Find where the given text appears and provide that cell's center as (x, y) coordinate. 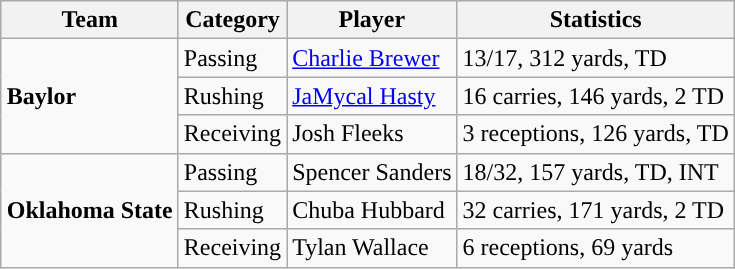
Player (372, 20)
Tylan Wallace (372, 248)
32 carries, 171 yards, 2 TD (596, 210)
3 receptions, 126 yards, TD (596, 134)
Charlie Brewer (372, 58)
13/17, 312 yards, TD (596, 58)
6 receptions, 69 yards (596, 248)
18/32, 157 yards, TD, INT (596, 172)
Chuba Hubbard (372, 210)
Oklahoma State (90, 210)
Spencer Sanders (372, 172)
Josh Fleeks (372, 134)
JaMycal Hasty (372, 96)
Statistics (596, 20)
Team (90, 20)
Category (232, 20)
16 carries, 146 yards, 2 TD (596, 96)
Baylor (90, 96)
